Detect which cell encompasses the target text, then output its [X, Y] center coordinate. 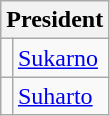
Sukarno [60, 58]
Suharto [60, 96]
President [55, 20]
